Determine the (X, Y) coordinate at the center of the cell enclosing the given text.  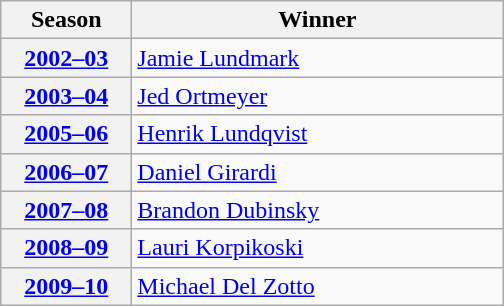
Henrik Lundqvist (318, 134)
Jamie Lundmark (318, 58)
Season (66, 20)
Winner (318, 20)
2008–09 (66, 248)
Daniel Girardi (318, 172)
Brandon Dubinsky (318, 210)
2007–08 (66, 210)
2005–06 (66, 134)
2003–04 (66, 96)
Jed Ortmeyer (318, 96)
Michael Del Zotto (318, 286)
2002–03 (66, 58)
2009–10 (66, 286)
2006–07 (66, 172)
Lauri Korpikoski (318, 248)
